Pinpoint the cell where the given text exists, returning its [x, y] midpoint coordinate. 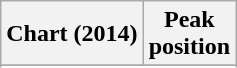
Peakposition [189, 34]
Chart (2014) [72, 34]
